Locate the cell with the specified text and output its [X, Y] center coordinate. 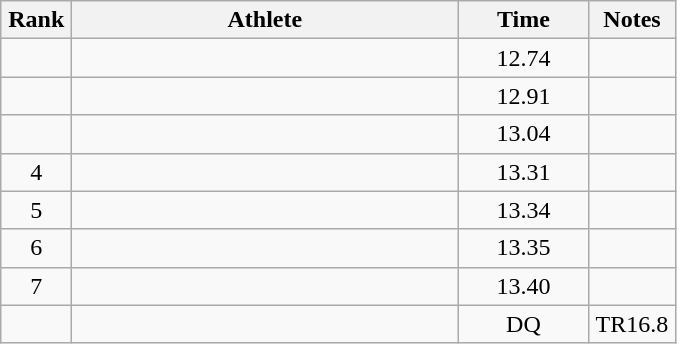
4 [36, 172]
13.40 [524, 286]
12.91 [524, 96]
13.04 [524, 134]
6 [36, 248]
7 [36, 286]
Time [524, 20]
13.35 [524, 248]
Notes [632, 20]
TR16.8 [632, 324]
5 [36, 210]
DQ [524, 324]
13.31 [524, 172]
Athlete [265, 20]
Rank [36, 20]
12.74 [524, 58]
13.34 [524, 210]
